For the text-containing cell, return its midpoint in [X, Y] coordinate format. 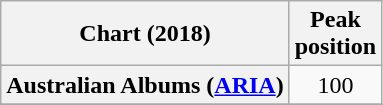
Peak position [335, 34]
Australian Albums (ARIA) [145, 85]
Chart (2018) [145, 34]
100 [335, 85]
